Determine the [X, Y] coordinate at the center of the cell enclosing the given text.  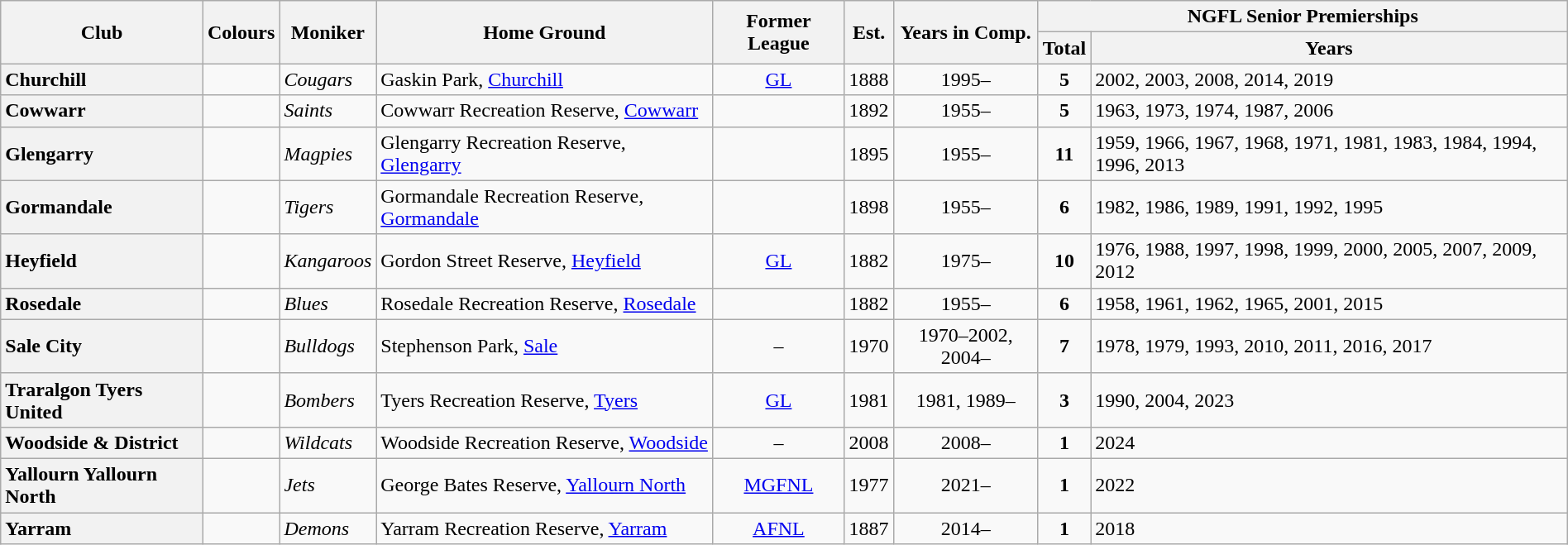
Moniker [327, 32]
Traralgon Tyers United [103, 400]
1990, 2004, 2023 [1330, 400]
Yarram [103, 528]
Glengarry Recreation Reserve, Glengarry [544, 154]
1976, 1988, 1997, 1998, 1999, 2000, 2005, 2007, 2009, 2012 [1330, 261]
Cougars [327, 79]
1981 [868, 400]
1977 [868, 485]
2008– [966, 442]
1895 [868, 154]
Years in Comp. [966, 32]
Gaskin Park, Churchill [544, 79]
2008 [868, 442]
Magpies [327, 154]
1995– [966, 79]
Cowwarr Recreation Reserve, Cowwarr [544, 111]
2021– [966, 485]
Glengarry [103, 154]
1978, 1979, 1993, 2010, 2011, 2016, 2017 [1330, 346]
Churchill [103, 79]
AFNL [779, 528]
2022 [1330, 485]
Rosedale Recreation Reserve, Rosedale [544, 304]
10 [1064, 261]
Demons [327, 528]
Total [1064, 48]
1887 [868, 528]
Heyfield [103, 261]
1982, 1986, 1989, 1991, 1992, 1995 [1330, 207]
1963, 1973, 1974, 1987, 2006 [1330, 111]
2014– [966, 528]
2002, 2003, 2008, 2014, 2019 [1330, 79]
Rosedale [103, 304]
1970–2002, 2004– [966, 346]
Yallourn Yallourn North [103, 485]
Former League [779, 32]
1892 [868, 111]
Saints [327, 111]
George Bates Reserve, Yallourn North [544, 485]
Cowwarr [103, 111]
1898 [868, 207]
3 [1064, 400]
Years [1330, 48]
Wildcats [327, 442]
NGFL Senior Premierships [1303, 17]
Woodside & District [103, 442]
2018 [1330, 528]
Stephenson Park, Sale [544, 346]
1888 [868, 79]
1975– [966, 261]
Jets [327, 485]
Gormandale [103, 207]
MGFNL [779, 485]
7 [1064, 346]
2024 [1330, 442]
Gordon Street Reserve, Heyfield [544, 261]
11 [1064, 154]
Bulldogs [327, 346]
Est. [868, 32]
Blues [327, 304]
Yarram Recreation Reserve, Yarram [544, 528]
1959, 1966, 1967, 1968, 1971, 1981, 1983, 1984, 1994, 1996, 2013 [1330, 154]
1981, 1989– [966, 400]
1970 [868, 346]
Bombers [327, 400]
Tigers [327, 207]
Club [103, 32]
Sale City [103, 346]
Colours [241, 32]
1958, 1961, 1962, 1965, 2001, 2015 [1330, 304]
Tyers Recreation Reserve, Tyers [544, 400]
Gormandale Recreation Reserve, Gormandale [544, 207]
Kangaroos [327, 261]
Home Ground [544, 32]
Woodside Recreation Reserve, Woodside [544, 442]
